Detect which cell encompasses the target text, then output its (X, Y) center coordinate. 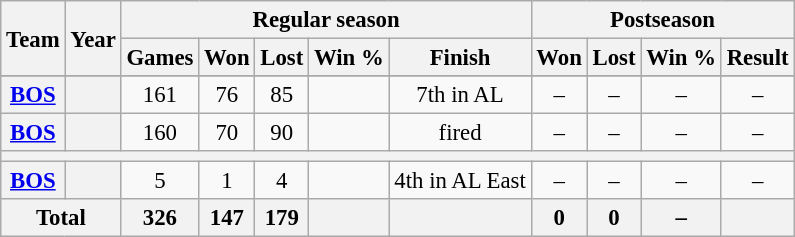
5 (160, 181)
Games (160, 58)
Team (33, 38)
161 (160, 95)
Result (758, 58)
76 (227, 95)
90 (282, 133)
Year (93, 38)
1 (227, 181)
85 (282, 95)
70 (227, 133)
Regular season (326, 20)
fired (460, 133)
4th in AL East (460, 181)
7th in AL (460, 95)
Finish (460, 58)
4 (282, 181)
160 (160, 133)
Postseason (662, 20)
